Output the (X, Y) coordinate of the center of the cell containing the given text.  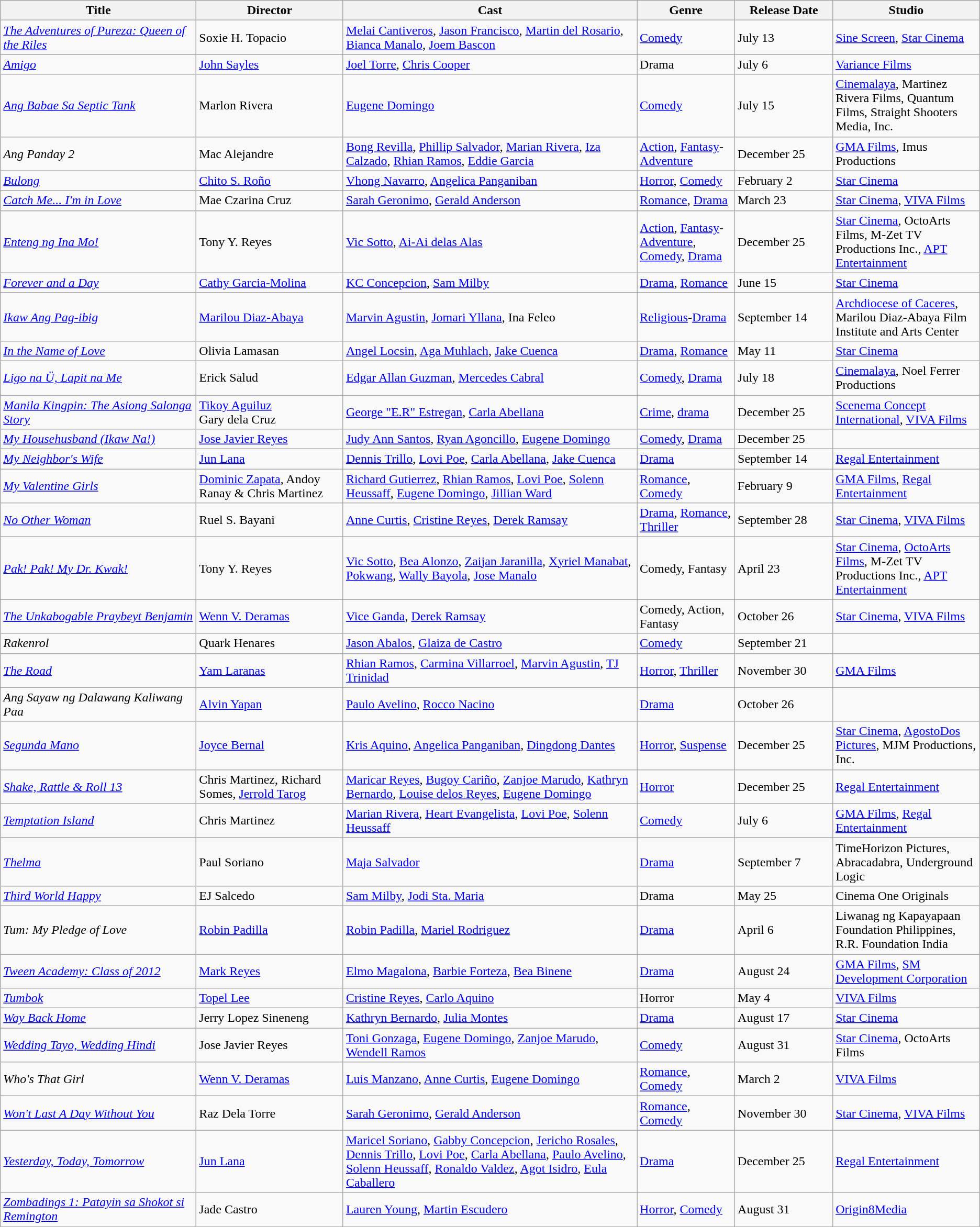
Comedy, Fantasy (686, 568)
Chris Martinez (270, 821)
Mark Reyes (270, 971)
Star Cinema, OctoArts Films (907, 1045)
Ligo na Ü, Lapit na Me (98, 378)
Segunda Mano (98, 745)
Ikaw Ang Pag-ibig (98, 317)
Genre (686, 10)
Marvin Agustin, Jomari Yllana, Ina Feleo (490, 317)
Who's That Girl (98, 1079)
Sam Milby, Jodi Sta. Maria (490, 896)
Cristine Reyes, Carlo Aquino (490, 998)
Yesterday, Today, Tomorrow (98, 1161)
GMA Films, SM Development Corporation (907, 971)
Luis Manzano, Anne Curtis, Eugene Domingo (490, 1079)
EJ Salcedo (270, 896)
TimeHorizon Pictures, Abracadabra, Underground Logic (907, 862)
Quark Henares (270, 643)
Won't Last A Day Without You (98, 1113)
Topel Lee (270, 998)
August 24 (784, 971)
September 28 (784, 520)
Liwanag ng Kapayapaan Foundation Philippines, R.R. Foundation India (907, 930)
Marlon Rivera (270, 106)
Mae Czarina Cruz (270, 200)
June 15 (784, 283)
Vhong Navarro, Angelica Panganiban (490, 181)
Third World Happy (98, 896)
April 23 (784, 568)
Origin8Media (907, 1209)
July 13 (784, 38)
GMA Films (907, 670)
Way Back Home (98, 1018)
Ang Babae Sa Septic Tank (98, 106)
Raz Dela Torre (270, 1113)
Jason Abalos, Glaiza de Castro (490, 643)
Bong Revilla, Phillip Salvador, Marian Rivera, Iza Calzado, Rhian Ramos, Eddie Garcia (490, 154)
Erick Salud (270, 378)
Romance, Drama (686, 200)
No Other Woman (98, 520)
July 15 (784, 106)
Lauren Young, Martin Escudero (490, 1209)
Cinema One Originals (907, 896)
The Road (98, 670)
Bulong (98, 181)
Variance Films (907, 64)
Enteng ng Ina Mo! (98, 242)
Anne Curtis, Cristine Reyes, Derek Ramsay (490, 520)
In the Name of Love (98, 351)
Forever and a Day (98, 283)
September 7 (784, 862)
May 11 (784, 351)
March 23 (784, 200)
Jerry Lopez Sineneng (270, 1018)
Drama, Romance, Thriller (686, 520)
Zombadings 1: Patayin sa Shokot si Remington (98, 1209)
Studio (907, 10)
Cinemalaya, Noel Ferrer Productions (907, 378)
Catch Me... I'm in Love (98, 200)
Cinemalaya, Martinez Rivera Films, Quantum Films, Straight Shooters Media, Inc. (907, 106)
George "E.R" Estregan, Carla Abellana (490, 411)
Vice Ganda, Derek Ramsay (490, 617)
Crime, drama (686, 411)
Tikoy AguiluzGary dela Cruz (270, 411)
Cast (490, 10)
February 2 (784, 181)
Soxie H. Topacio (270, 38)
Archdiocese of Caceres, Marilou Diaz-Abaya Film Institute and Arts Center (907, 317)
Judy Ann Santos, Ryan Agoncillo, Eugene Domingo (490, 439)
April 6 (784, 930)
July 18 (784, 378)
Temptation Island (98, 821)
Eugene Domingo (490, 106)
Vic Sotto, Ai-Ai delas Alas (490, 242)
Tumbok (98, 998)
Dominic Zapata, Andoy Ranay & Chris Martinez (270, 486)
Toni Gonzaga, Eugene Domingo, Zanjoe Marudo, Wendell Ramos (490, 1045)
Rhian Ramos, Carmina Villarroel, Marvin Agustin, TJ Trinidad (490, 670)
Amigo (98, 64)
Edgar Allan Guzman, Mercedes Cabral (490, 378)
Ruel S. Bayani (270, 520)
Richard Gutierrez, Rhian Ramos, Lovi Poe, Solenn Heussaff, Eugene Domingo, Jillian Ward (490, 486)
Title (98, 10)
Rakenrol (98, 643)
Kris Aquino, Angelica Panganiban, Dingdong Dantes (490, 745)
Action, Fantasy-Adventure (686, 154)
Tween Academy: Class of 2012 (98, 971)
Wedding Tayo, Wedding Hindi (98, 1045)
Maja Salvador (490, 862)
Horror, Suspense (686, 745)
Pak! Pak! My Dr. Kwak! (98, 568)
Chris Martinez, Richard Somes, Jerrold Tarog (270, 786)
Chito S. Roño (270, 181)
GMA Films, Imus Productions (907, 154)
The Unkabogable Praybeyt Benjamin (98, 617)
Horror, Thriller (686, 670)
Melai Cantiveros, Jason Francisco, Martin del Rosario, Bianca Manalo, Joem Bascon (490, 38)
Scenema Concept International, VIVA Films (907, 411)
My Valentine Girls (98, 486)
Jade Castro (270, 1209)
Kathryn Bernardo, Julia Montes (490, 1018)
Angel Locsin, Aga Muhlach, Jake Cuenca (490, 351)
Joel Torre, Chris Cooper (490, 64)
Sine Screen, Star Cinema (907, 38)
Maricar Reyes, Bugoy Cariño, Zanjoe Marudo, Kathryn Bernardo, Louise delos Reyes, Eugene Domingo (490, 786)
Robin Padilla, Mariel Rodriguez (490, 930)
February 9 (784, 486)
Director (270, 10)
September 21 (784, 643)
Thelma (98, 862)
May 4 (784, 998)
Paulo Avelino, Rocco Nacino (490, 705)
Marian Rivera, Heart Evangelista, Lovi Poe, Solenn Heussaff (490, 821)
Elmo Magalona, Barbie Forteza, Bea Binene (490, 971)
Comedy, Action, Fantasy (686, 617)
Marilou Diaz-Abaya (270, 317)
KC Concepcion, Sam Milby (490, 283)
Yam Laranas (270, 670)
Vic Sotto, Bea Alonzo, Zaijan Jaranilla, Xyriel Manabat, Pokwang, Wally Bayola, Jose Manalo (490, 568)
Tum: My Pledge of Love (98, 930)
Ang Sayaw ng Dalawang Kaliwang Paa (98, 705)
Release Date (784, 10)
Paul Soriano (270, 862)
My Househusband (Ikaw Na!) (98, 439)
Mac Alejandre (270, 154)
March 2 (784, 1079)
John Sayles (270, 64)
My Neighbor's Wife (98, 459)
Joyce Bernal (270, 745)
Cathy Garcia-Molina (270, 283)
Star Cinema, AgostoDos Pictures, MJM Productions, Inc. (907, 745)
Alvin Yapan (270, 705)
Dennis Trillo, Lovi Poe, Carla Abellana, Jake Cuenca (490, 459)
Robin Padilla (270, 930)
The Adventures of Pureza: Queen of the Riles (98, 38)
Olivia Lamasan (270, 351)
Manila Kingpin: The Asiong Salonga Story (98, 411)
August 17 (784, 1018)
Shake, Rattle & Roll 13 (98, 786)
May 25 (784, 896)
Ang Panday 2 (98, 154)
Religious-Drama (686, 317)
Action, Fantasy-Adventure, Comedy, Drama (686, 242)
